Locate the cell with the specified text and output its (X, Y) center coordinate. 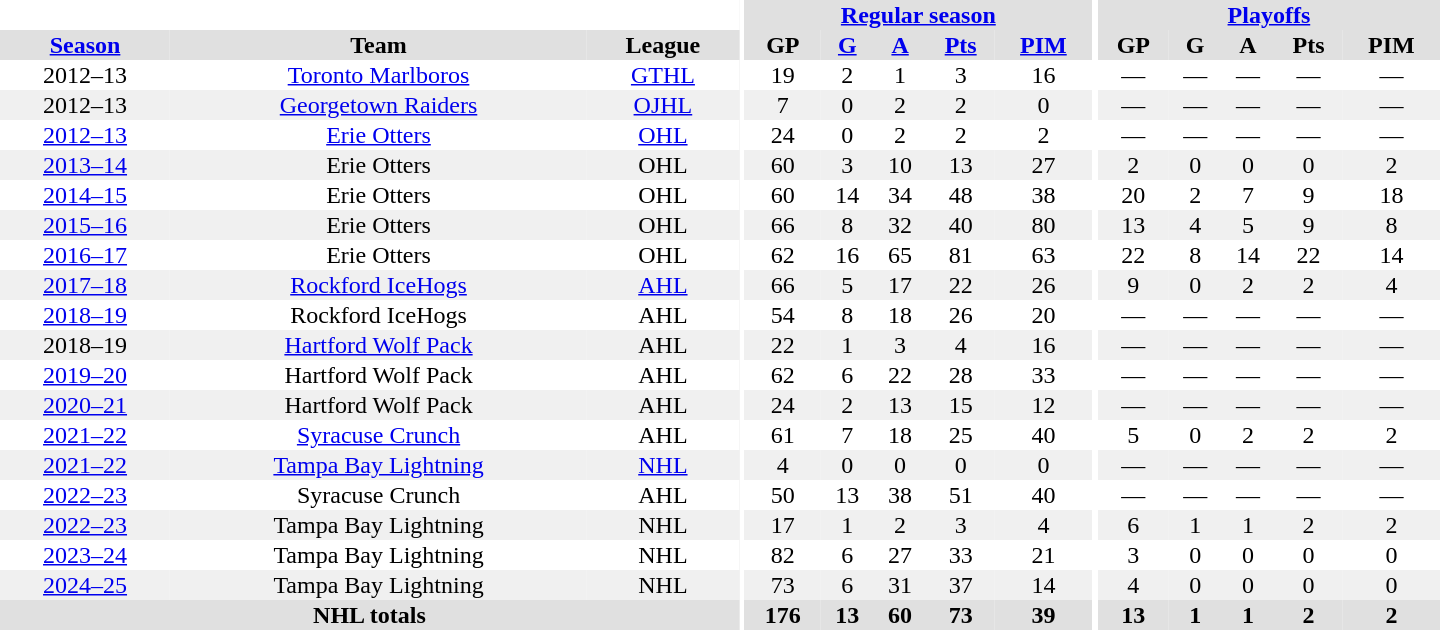
31 (900, 585)
39 (1044, 615)
10 (900, 165)
2020–21 (85, 405)
Regular season (918, 15)
Season (85, 45)
2015–16 (85, 225)
Team (378, 45)
51 (960, 495)
OJHL (663, 105)
19 (783, 75)
176 (783, 615)
2016–17 (85, 255)
37 (960, 585)
Playoffs (1269, 15)
80 (1044, 225)
50 (783, 495)
League (663, 45)
2019–20 (85, 375)
81 (960, 255)
65 (900, 255)
2017–18 (85, 285)
12 (1044, 405)
2014–15 (85, 195)
NHL totals (370, 615)
Toronto Marlboros (378, 75)
48 (960, 195)
82 (783, 555)
GTHL (663, 75)
15 (960, 405)
25 (960, 435)
63 (1044, 255)
28 (960, 375)
32 (900, 225)
2024–25 (85, 585)
61 (783, 435)
54 (783, 315)
2023–24 (85, 555)
21 (1044, 555)
34 (900, 195)
2013–14 (85, 165)
Georgetown Raiders (378, 105)
